Output the (x, y) coordinate of the center of the cell containing the given text.  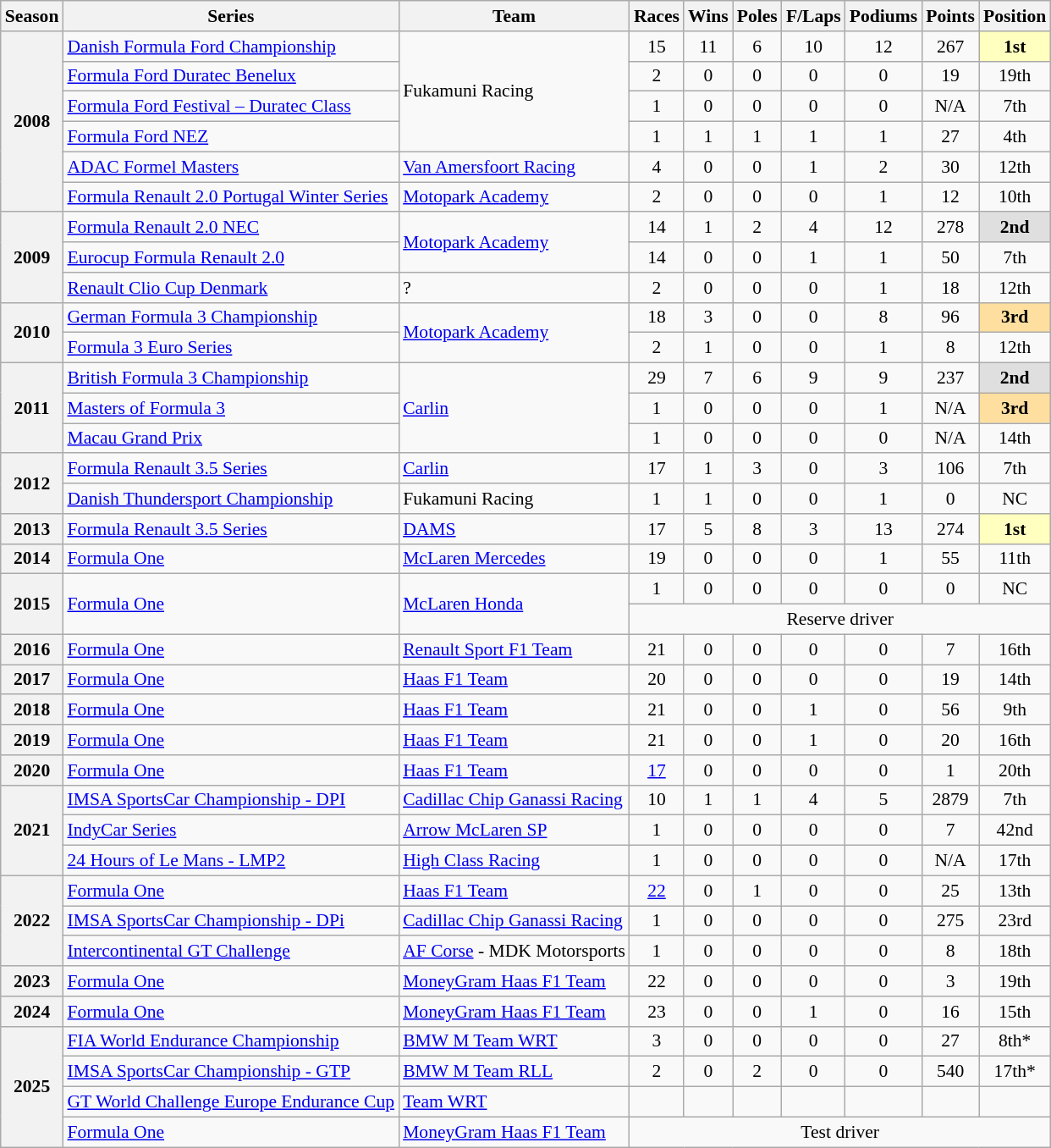
IMSA SportsCar Championship - DPI (230, 800)
Van Amersfoort Racing (514, 167)
2014 (32, 559)
2021 (32, 830)
13 (883, 529)
23rd (1015, 921)
Reserve driver (840, 620)
25 (950, 891)
Formula Ford Festival – Duratec Class (230, 107)
IndyCar Series (230, 831)
2008 (32, 122)
15th (1015, 1012)
2011 (32, 408)
German Formula 3 Championship (230, 317)
2022 (32, 921)
Points (950, 16)
AF Corse - MDK Motorsports (514, 952)
2009 (32, 257)
96 (950, 317)
DAMS (514, 529)
17th (1015, 861)
2012 (32, 484)
Eurocup Formula Renault 2.0 (230, 257)
2017 (32, 680)
56 (950, 710)
8th* (1015, 1041)
British Formula 3 Championship (230, 378)
2020 (32, 770)
2018 (32, 710)
Intercontinental GT Challenge (230, 952)
Test driver (840, 1132)
23 (657, 1012)
2013 (32, 529)
BMW M Team RLL (514, 1072)
IMSA SportsCar Championship - GTP (230, 1072)
30 (950, 167)
10th (1015, 197)
McLaren Mercedes (514, 559)
15 (657, 47)
2016 (32, 649)
540 (950, 1072)
Team (514, 16)
2015 (32, 604)
Formula Renault 2.0 NEC (230, 228)
IMSA SportsCar Championship - DPi (230, 921)
Series (230, 16)
Races (657, 16)
4th (1015, 137)
9th (1015, 710)
55 (950, 559)
Renault Sport F1 Team (514, 649)
29 (657, 378)
24 Hours of Le Mans - LMP2 (230, 861)
Wins (708, 16)
Masters of Formula 3 (230, 408)
2024 (32, 1012)
18th (1015, 952)
Danish Thundersport Championship (230, 499)
Season (32, 16)
2010 (32, 332)
20th (1015, 770)
11 (708, 47)
2019 (32, 740)
Danish Formula Ford Championship (230, 47)
Macau Grand Prix (230, 439)
275 (950, 921)
McLaren Honda (514, 604)
106 (950, 469)
? (514, 288)
267 (950, 47)
2025 (32, 1086)
Formula Renault 2.0 Portugal Winter Series (230, 197)
Team WRT (514, 1102)
2879 (950, 800)
278 (950, 228)
Formula Ford NEZ (230, 137)
Poles (757, 16)
2023 (32, 981)
Arrow McLaren SP (514, 831)
FIA World Endurance Championship (230, 1041)
Renault Clio Cup Denmark (230, 288)
50 (950, 257)
11th (1015, 559)
Formula Ford Duratec Benelux (230, 76)
Formula 3 Euro Series (230, 348)
17th* (1015, 1072)
Podiums (883, 16)
237 (950, 378)
BMW M Team WRT (514, 1041)
274 (950, 529)
13th (1015, 891)
16 (950, 1012)
High Class Racing (514, 861)
42nd (1015, 831)
ADAC Formel Masters (230, 167)
GT World Challenge Europe Endurance Cup (230, 1102)
F/Laps (814, 16)
Position (1015, 16)
